Capture the cell that displays the provided text and extract its [x, y] central coordinate. 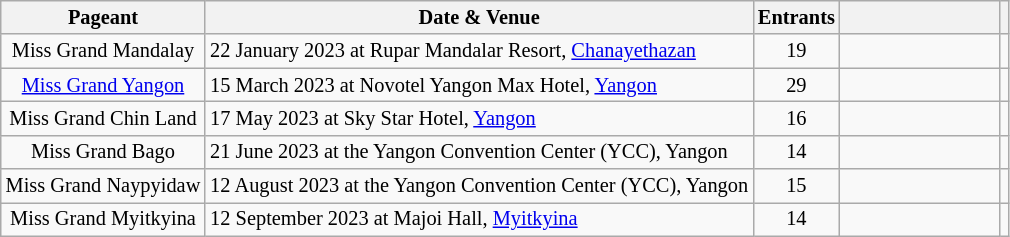
Pageant [103, 17]
12 August 2023 at the Yangon Convention Center (YCC), Yangon [479, 186]
Miss Grand Bago [103, 152]
Miss Grand Myitkyina [103, 219]
Date & Venue [479, 17]
Miss Grand Chin Land [103, 118]
19 [796, 51]
17 May 2023 at Sky Star Hotel, Yangon [479, 118]
Miss Grand Naypyidaw [103, 186]
22 January 2023 at Rupar Mandalar Resort, Chanayethazan [479, 51]
21 June 2023 at the Yangon Convention Center (YCC), Yangon [479, 152]
29 [796, 85]
12 September 2023 at Majoi Hall, Myitkyina [479, 219]
Entrants [796, 17]
Miss Grand Yangon [103, 85]
15 March 2023 at Novotel Yangon Max Hotel, Yangon [479, 85]
15 [796, 186]
16 [796, 118]
Miss Grand Mandalay [103, 51]
